Search for the cell housing the specified text and yield its (x, y) center coordinate. 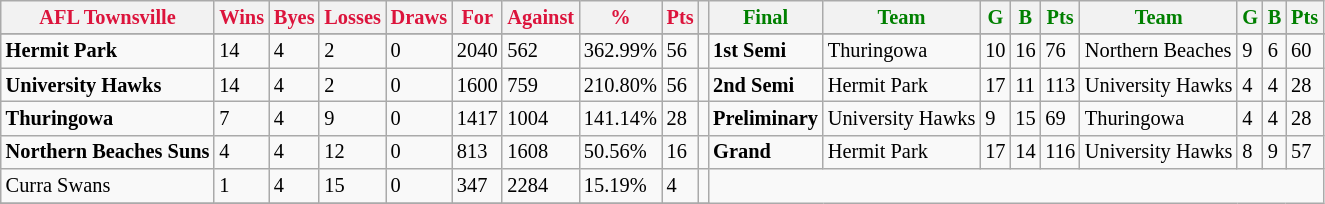
10 (995, 51)
Losses (352, 17)
562 (540, 51)
8 (1250, 152)
Final (766, 17)
Draws (419, 17)
1004 (540, 118)
210.80% (620, 85)
2040 (477, 51)
1 (242, 186)
113 (1060, 85)
Northern Beaches (1158, 51)
69 (1060, 118)
116 (1060, 152)
Northern Beaches Suns (108, 152)
Curra Swans (108, 186)
1st Semi (766, 51)
Grand (766, 152)
362.99% (620, 51)
12 (352, 152)
347 (477, 186)
50.56% (620, 152)
1417 (477, 118)
1600 (477, 85)
7 (242, 118)
% (620, 17)
60 (1304, 51)
1608 (540, 152)
Byes (294, 17)
15.19% (620, 186)
AFL Townsville (108, 17)
2284 (540, 186)
76 (1060, 51)
6 (1274, 51)
57 (1304, 152)
759 (540, 85)
2nd Semi (766, 85)
Against (540, 17)
141.14% (620, 118)
813 (477, 152)
Wins (242, 17)
11 (1025, 85)
For (477, 17)
Preliminary (766, 118)
